Find where the given text appears and provide that cell's center as [x, y] coordinate. 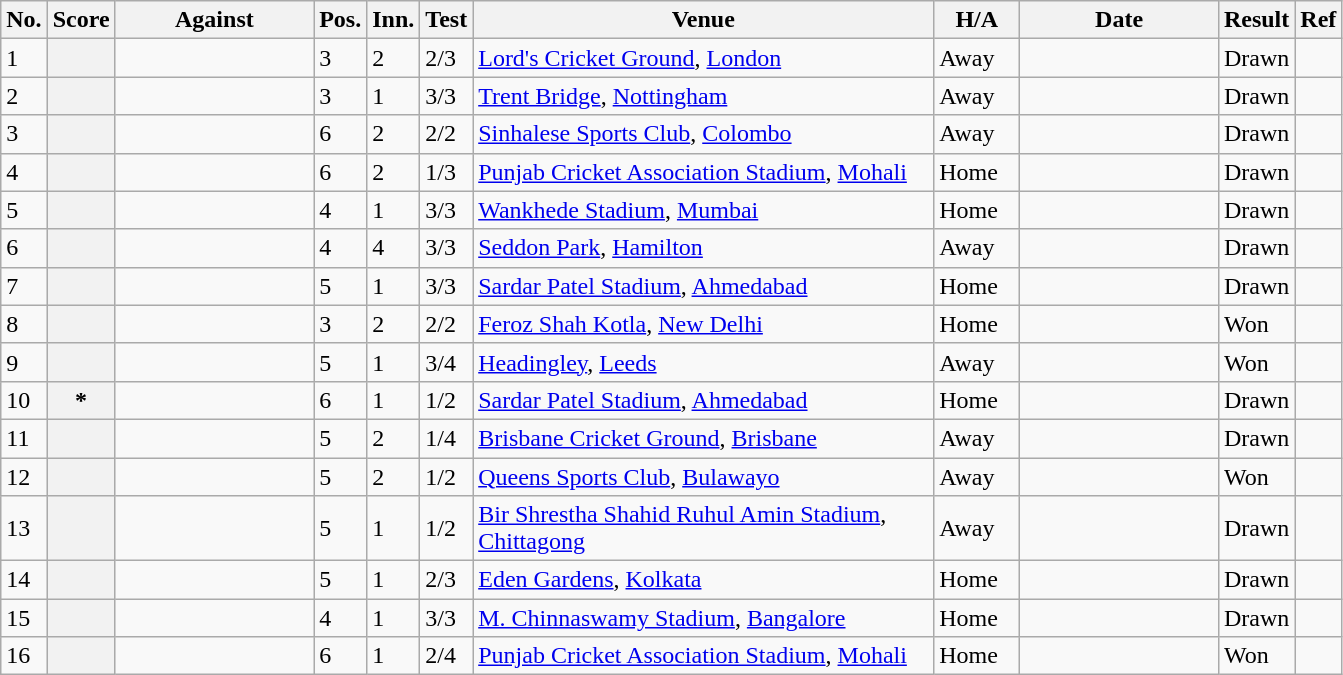
Result [1256, 20]
Pos. [340, 20]
Date [1120, 20]
Test [446, 20]
Feroz Shah Kotla, New Delhi [704, 324]
11 [24, 438]
H/A [977, 20]
Brisbane Cricket Ground, Brisbane [704, 438]
M. Chinnaswamy Stadium, Bangalore [704, 618]
2/4 [446, 656]
Eden Gardens, Kolkata [704, 580]
Queens Sports Club, Bulawayo [704, 477]
1/4 [446, 438]
Headingley, Leeds [704, 362]
1/3 [446, 172]
7 [24, 286]
Bir Shrestha Shahid Ruhul Amin Stadium, Chittagong [704, 528]
Lord's Cricket Ground, London [704, 58]
8 [24, 324]
* [81, 400]
No. [24, 20]
3/4 [446, 362]
Venue [704, 20]
Against [214, 20]
16 [24, 656]
Inn. [394, 20]
10 [24, 400]
Trent Bridge, Nottingham [704, 96]
Score [81, 20]
Seddon Park, Hamilton [704, 248]
15 [24, 618]
9 [24, 362]
12 [24, 477]
13 [24, 528]
Ref [1318, 20]
14 [24, 580]
Wankhede Stadium, Mumbai [704, 210]
Sinhalese Sports Club, Colombo [704, 134]
